From the cell containing the given text, extract its center point as (x, y) coordinate. 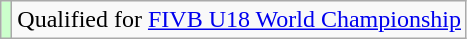
Qualified for FIVB U18 World Championship (240, 20)
